Detect which cell encompasses the target text, then output its [x, y] center coordinate. 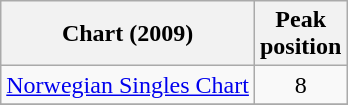
Peakposition [300, 34]
Chart (2009) [128, 34]
Norwegian Singles Chart [128, 85]
8 [300, 85]
